Pinpoint the cell where the given text exists, returning its (X, Y) midpoint coordinate. 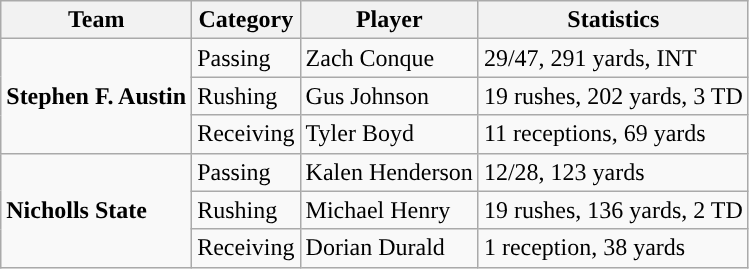
Dorian Durald (389, 248)
Zach Conque (389, 58)
Stephen F. Austin (96, 96)
12/28, 123 yards (613, 172)
Gus Johnson (389, 96)
11 receptions, 69 yards (613, 134)
Michael Henry (389, 210)
Category (246, 20)
1 reception, 38 yards (613, 248)
19 rushes, 136 yards, 2 TD (613, 210)
Statistics (613, 20)
Team (96, 20)
Kalen Henderson (389, 172)
Nicholls State (96, 210)
Player (389, 20)
Tyler Boyd (389, 134)
29/47, 291 yards, INT (613, 58)
19 rushes, 202 yards, 3 TD (613, 96)
